Identify which cell holds the provided text, then report its [x, y] central coordinate. 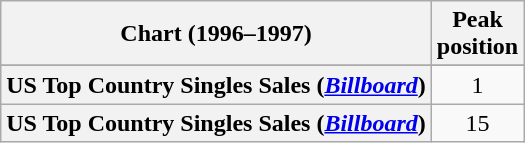
1 [477, 85]
15 [477, 123]
Chart (1996–1997) [216, 34]
Peakposition [477, 34]
